Search for the cell housing the specified text and yield its [x, y] center coordinate. 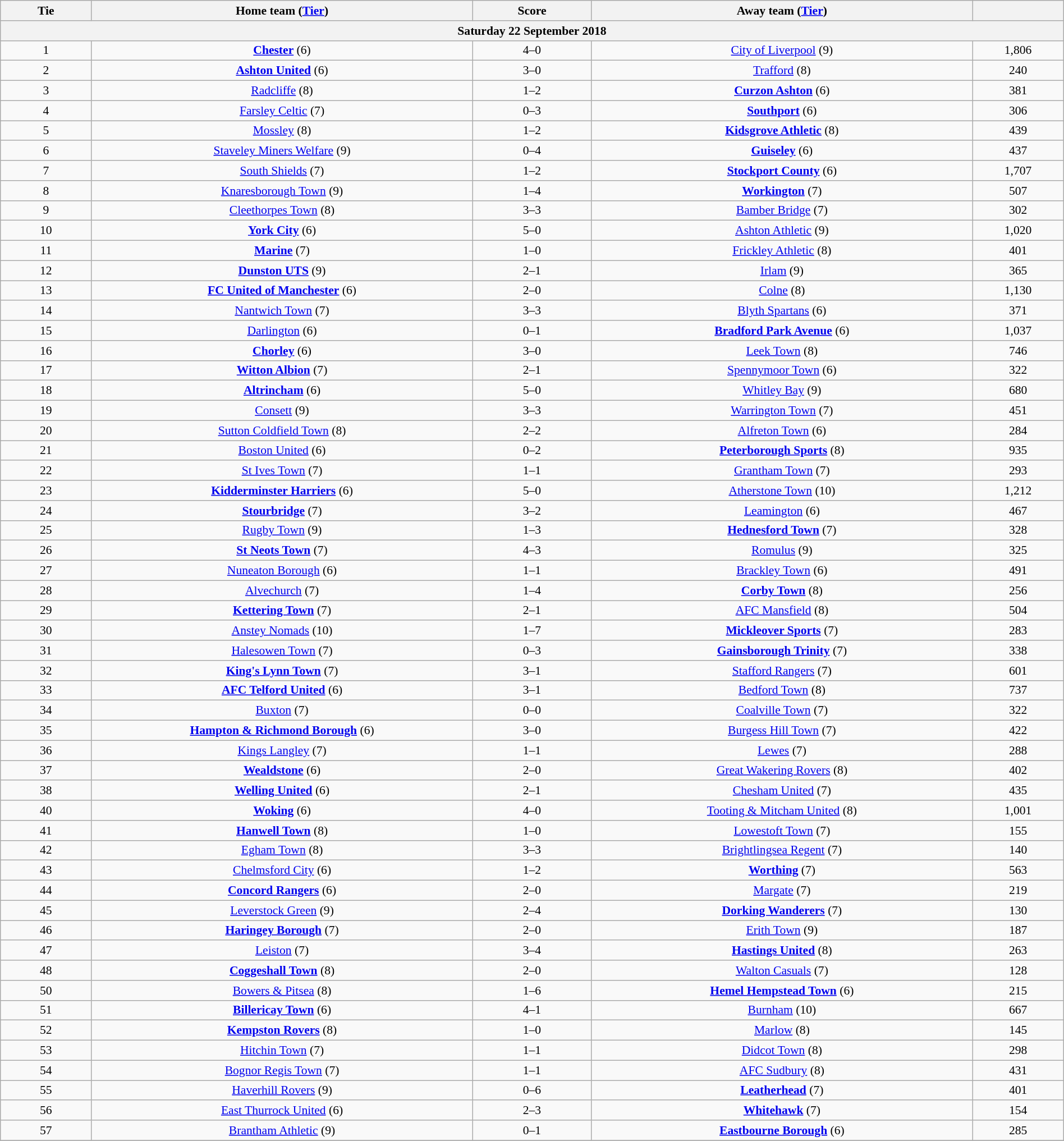
219 [1018, 891]
29 [46, 611]
Haringey Borough (7) [282, 931]
1–6 [532, 991]
21 [46, 451]
36 [46, 750]
45 [46, 910]
Kidderminster Harriers (6) [282, 491]
187 [1018, 931]
Lowestoft Town (7) [782, 831]
3–2 [532, 511]
1,130 [1018, 291]
Brightlingsea Regent (7) [782, 850]
Coalville Town (7) [782, 711]
381 [1018, 91]
306 [1018, 111]
431 [1018, 1070]
Knaresborough Town (9) [282, 191]
285 [1018, 1130]
Curzon Ashton (6) [782, 91]
37 [46, 771]
Lewes (7) [782, 750]
Consett (9) [282, 411]
52 [46, 1030]
Walton Casuals (7) [782, 970]
19 [46, 411]
Grantham Town (7) [782, 471]
302 [1018, 210]
737 [1018, 690]
30 [46, 631]
Stafford Rangers (7) [782, 671]
AFC Telford United (6) [282, 690]
0–6 [532, 1090]
Whitley Bay (9) [782, 391]
507 [1018, 191]
4–1 [532, 1010]
23 [46, 491]
Workington (7) [782, 191]
Leamington (6) [782, 511]
Darlington (6) [282, 331]
Sutton Coldfield Town (8) [282, 430]
Frickley Athletic (8) [782, 251]
9 [46, 210]
4–3 [532, 551]
Trafford (8) [782, 71]
Burnham (10) [782, 1010]
Nantwich Town (7) [282, 311]
6 [46, 151]
Gainsborough Trinity (7) [782, 650]
2–3 [532, 1111]
Didcot Town (8) [782, 1051]
Chester (6) [282, 51]
Worthing (7) [782, 870]
Peterborough Sports (8) [782, 451]
40 [46, 810]
293 [1018, 471]
Mickleover Sports (7) [782, 631]
44 [46, 891]
Kettering Town (7) [282, 611]
746 [1018, 351]
435 [1018, 791]
240 [1018, 71]
Kidsgrove Athletic (8) [782, 131]
Alfreton Town (6) [782, 430]
Halesowen Town (7) [282, 650]
Marlow (8) [782, 1030]
Hastings United (8) [782, 951]
2 [46, 71]
Hednesford Town (7) [782, 530]
Away team (Tier) [782, 11]
King's Lynn Town (7) [282, 671]
42 [46, 850]
Haverhill Rovers (9) [282, 1090]
11 [46, 251]
402 [1018, 771]
Guiseley (6) [782, 151]
Mossley (8) [282, 131]
422 [1018, 731]
Staveley Miners Welfare (9) [282, 151]
Hampton & Richmond Borough (6) [282, 731]
Brackley Town (6) [782, 571]
AFC Sudbury (8) [782, 1070]
155 [1018, 831]
2–2 [532, 430]
34 [46, 711]
Egham Town (8) [282, 850]
467 [1018, 511]
Margate (7) [782, 891]
Bognor Regis Town (7) [282, 1070]
7 [46, 171]
563 [1018, 870]
Colne (8) [782, 291]
Bradford Park Avenue (6) [782, 331]
Woking (6) [282, 810]
20 [46, 430]
Erith Town (9) [782, 931]
Burgess Hill Town (7) [782, 731]
13 [46, 291]
Hemel Hempstead Town (6) [782, 991]
16 [46, 351]
Dunston UTS (9) [282, 271]
18 [46, 391]
Tooting & Mitcham United (8) [782, 810]
2–4 [532, 910]
Great Wakering Rovers (8) [782, 771]
12 [46, 271]
298 [1018, 1051]
504 [1018, 611]
128 [1018, 970]
38 [46, 791]
Buxton (7) [282, 711]
1,037 [1018, 331]
667 [1018, 1010]
1,212 [1018, 491]
Alvechurch (7) [282, 590]
Radcliffe (8) [282, 91]
Dorking Wanderers (7) [782, 910]
Eastbourne Borough (6) [782, 1130]
East Thurrock United (6) [282, 1111]
Nuneaton Borough (6) [282, 571]
50 [46, 991]
Kings Langley (7) [282, 750]
1,001 [1018, 810]
10 [46, 231]
Rugby Town (9) [282, 530]
365 [1018, 271]
Ashton United (6) [282, 71]
Leatherhead (7) [782, 1090]
3 [46, 91]
Chorley (6) [282, 351]
3–4 [532, 951]
Blyth Spartans (6) [782, 311]
22 [46, 471]
55 [46, 1090]
Leiston (7) [282, 951]
256 [1018, 590]
Stockport County (6) [782, 171]
33 [46, 690]
South Shields (7) [282, 171]
Anstey Nomads (10) [282, 631]
Romulus (9) [782, 551]
Hitchin Town (7) [282, 1051]
130 [1018, 910]
25 [46, 530]
Hanwell Town (8) [282, 831]
Bowers & Pitsea (8) [282, 991]
Bedford Town (8) [782, 690]
Ashton Athletic (9) [782, 231]
154 [1018, 1111]
439 [1018, 131]
Bamber Bridge (7) [782, 210]
Score [532, 11]
Chesham United (7) [782, 791]
437 [1018, 151]
935 [1018, 451]
AFC Mansfield (8) [782, 611]
8 [46, 191]
48 [46, 970]
284 [1018, 430]
1,707 [1018, 171]
0–4 [532, 151]
Corby Town (8) [782, 590]
288 [1018, 750]
283 [1018, 631]
Warrington Town (7) [782, 411]
Cleethorpes Town (8) [282, 210]
41 [46, 831]
43 [46, 870]
26 [46, 551]
Witton Albion (7) [282, 370]
46 [46, 931]
Coggeshall Town (8) [282, 970]
Tie [46, 11]
Atherstone Town (10) [782, 491]
47 [46, 951]
15 [46, 331]
Saturday 22 September 2018 [532, 31]
Boston United (6) [282, 451]
1 [46, 51]
Southport (6) [782, 111]
Spennymoor Town (6) [782, 370]
4 [46, 111]
51 [46, 1010]
Wealdstone (6) [282, 771]
Leverstock Green (9) [282, 910]
York City (6) [282, 231]
371 [1018, 311]
491 [1018, 571]
325 [1018, 551]
5 [46, 131]
24 [46, 511]
56 [46, 1111]
215 [1018, 991]
54 [46, 1070]
601 [1018, 671]
Billericay Town (6) [282, 1010]
Leek Town (8) [782, 351]
1–3 [532, 530]
14 [46, 311]
27 [46, 571]
17 [46, 370]
Whitehawk (7) [782, 1111]
Brantham Athletic (9) [282, 1130]
0–2 [532, 451]
1,806 [1018, 51]
338 [1018, 650]
FC United of Manchester (6) [282, 291]
Kempston Rovers (8) [282, 1030]
1–7 [532, 631]
Irlam (9) [782, 271]
Welling United (6) [282, 791]
53 [46, 1051]
Home team (Tier) [282, 11]
Stourbridge (7) [282, 511]
145 [1018, 1030]
Chelmsford City (6) [282, 870]
Marine (7) [282, 251]
680 [1018, 391]
451 [1018, 411]
35 [46, 731]
Farsley Celtic (7) [282, 111]
28 [46, 590]
328 [1018, 530]
31 [46, 650]
0–0 [532, 711]
St Ives Town (7) [282, 471]
Altrincham (6) [282, 391]
57 [46, 1130]
1,020 [1018, 231]
263 [1018, 951]
140 [1018, 850]
Concord Rangers (6) [282, 891]
32 [46, 671]
City of Liverpool (9) [782, 51]
St Neots Town (7) [282, 551]
